Extract the (X, Y) coordinate from the center of the cell holding the provided text.  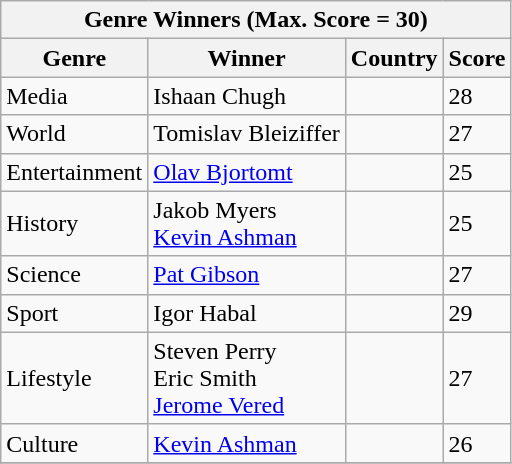
Score (477, 58)
Ishaan Chugh (247, 96)
Pat Gibson (247, 275)
Steven PerryEric SmithJerome Vered (247, 378)
Olav Bjortomt (247, 172)
Kevin Ashman (247, 443)
Science (74, 275)
Genre (74, 58)
Country (394, 58)
Media (74, 96)
Jakob MyersKevin Ashman (247, 224)
26 (477, 443)
History (74, 224)
Culture (74, 443)
28 (477, 96)
Lifestyle (74, 378)
29 (477, 313)
Genre Winners (Max. Score = 30) (256, 20)
Entertainment (74, 172)
World (74, 134)
Tomislav Bleiziffer (247, 134)
Sport (74, 313)
Igor Habal (247, 313)
Winner (247, 58)
